Locate the cell with the specified text and output its (X, Y) center coordinate. 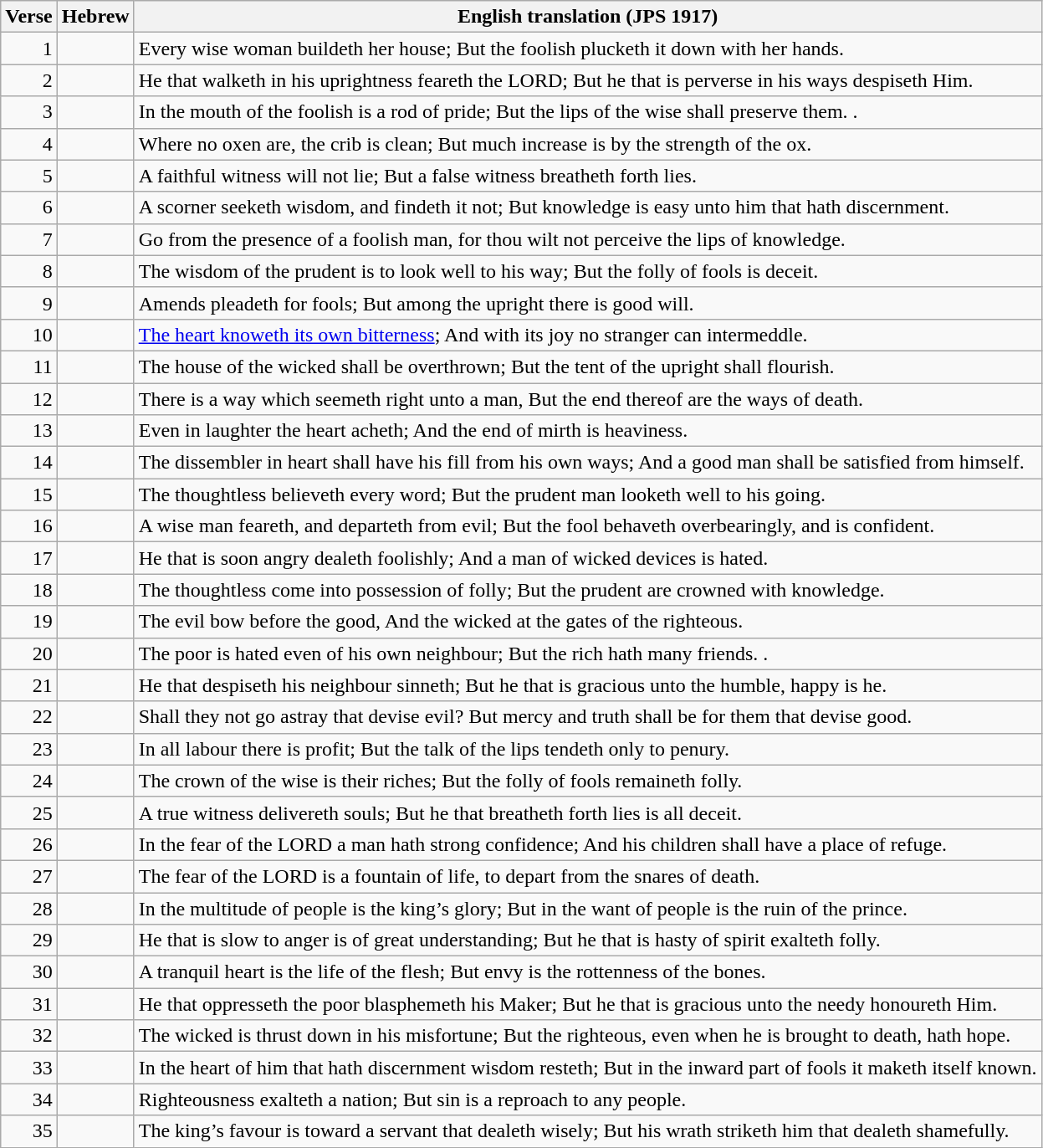
11 (29, 366)
Hebrew (95, 17)
The thoughtless come into possession of folly; But the prudent are crowned with knowledge. (587, 590)
The fear of the LORD is a fountain of life, to depart from the snares of death. (587, 876)
20 (29, 653)
He that despiseth his neighbour sinneth; But he that is gracious unto the humble, happy is he. (587, 685)
There is a way which seemeth right unto a man, But the end thereof are the ways of death. (587, 399)
28 (29, 908)
A true witness delivereth souls; But he that breatheth forth lies is all deceit. (587, 812)
A scorner seeketh wisdom, and findeth it not; But knowledge is easy unto him that hath discernment. (587, 208)
21 (29, 685)
The crown of the wise is their riches; But the folly of fools remaineth folly. (587, 781)
13 (29, 431)
In the heart of him that hath discernment wisdom resteth; But in the inward part of fools it maketh itself known. (587, 1068)
The thoughtless believeth every word; But the prudent man looketh well to his going. (587, 495)
35 (29, 1131)
The dissembler in heart shall have his fill from his own ways; And a good man shall be satisfied from himself. (587, 463)
29 (29, 940)
33 (29, 1068)
Where no oxen are, the crib is clean; But much increase is by the strength of the ox. (587, 144)
The evil bow before the good, And the wicked at the gates of the righteous. (587, 622)
He that walketh in his uprightness feareth the LORD; But he that is perverse in his ways despiseth Him. (587, 80)
In all labour there is profit; But the talk of the lips tendeth only to penury. (587, 749)
Amends pleadeth for fools; But among the upright there is good will. (587, 303)
4 (29, 144)
Every wise woman buildeth her house; But the foolish plucketh it down with her hands. (587, 49)
The heart knoweth its own bitterness; And with its joy no stranger can intermeddle. (587, 335)
15 (29, 495)
He that is slow to anger is of great understanding; But he that is hasty of spirit exalteth folly. (587, 940)
1 (29, 49)
17 (29, 558)
A faithful witness will not lie; But a false witness breatheth forth lies. (587, 176)
The house of the wicked shall be overthrown; But the tent of the upright shall flourish. (587, 366)
The wicked is thrust down in his misfortune; But the righteous, even when he is brought to death, hath hope. (587, 1036)
26 (29, 844)
31 (29, 1004)
Go from the presence of a foolish man, for thou wilt not perceive the lips of knowledge. (587, 239)
Verse (29, 17)
30 (29, 972)
A tranquil heart is the life of the flesh; But envy is the rottenness of the bones. (587, 972)
25 (29, 812)
9 (29, 303)
8 (29, 271)
The wisdom of the prudent is to look well to his way; But the folly of fools is deceit. (587, 271)
10 (29, 335)
24 (29, 781)
2 (29, 80)
34 (29, 1099)
He that oppresseth the poor blasphemeth his Maker; But he that is gracious unto the needy honoureth Him. (587, 1004)
The poor is hated even of his own neighbour; But the rich hath many friends. . (587, 653)
Even in laughter the heart acheth; And the end of mirth is heaviness. (587, 431)
In the mouth of the foolish is a rod of pride; But the lips of the wise shall preserve them. . (587, 112)
Righteousness exalteth a nation; But sin is a reproach to any people. (587, 1099)
A wise man feareth, and departeth from evil; But the fool behaveth overbearingly, and is confident. (587, 526)
23 (29, 749)
18 (29, 590)
English translation (JPS 1917) (587, 17)
22 (29, 717)
The king’s favour is toward a servant that dealeth wisely; But his wrath striketh him that dealeth shamefully. (587, 1131)
Shall they not go astray that devise evil? But mercy and truth shall be for them that devise good. (587, 717)
16 (29, 526)
5 (29, 176)
In the multitude of people is the king’s glory; But in the want of people is the ruin of the prince. (587, 908)
3 (29, 112)
6 (29, 208)
32 (29, 1036)
14 (29, 463)
12 (29, 399)
He that is soon angry dealeth foolishly; And a man of wicked devices is hated. (587, 558)
27 (29, 876)
19 (29, 622)
7 (29, 239)
In the fear of the LORD a man hath strong confidence; And his children shall have a place of refuge. (587, 844)
